Locate the cell with the specified text and output its [X, Y] center coordinate. 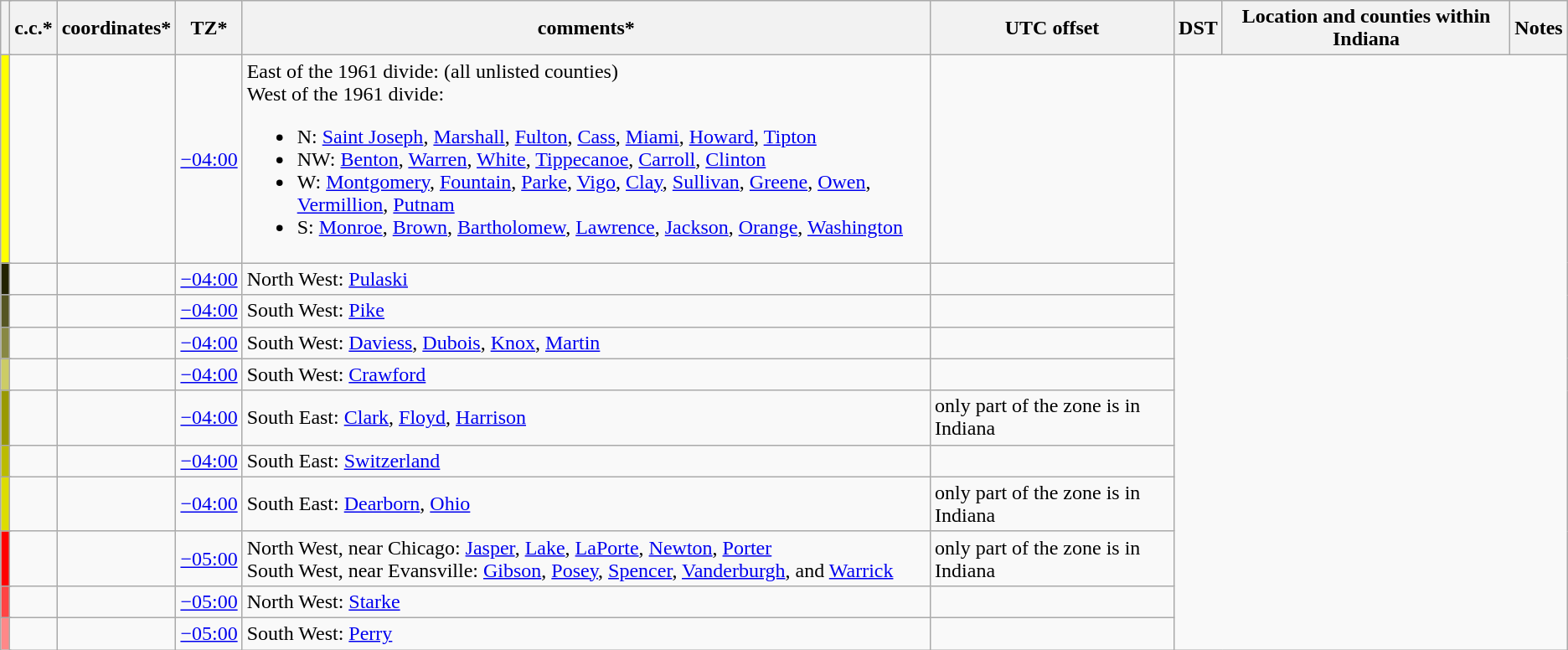
North West, near Chicago: Jasper, Lake, LaPorte, Newton, PorterSouth West, near Evansville: Gibson, Posey, Spencer, Vanderburgh, and Warrick [586, 558]
South East: Switzerland [586, 461]
South West: Perry [586, 633]
DST [1199, 28]
TZ* [209, 28]
North West: Starke [586, 601]
South East: Clark, Floyd, Harrison [586, 417]
North West: Pulaski [586, 279]
UTC offset [1052, 28]
coordinates* [116, 28]
c.c.* [34, 28]
Notes [1539, 28]
South West: Crawford [586, 374]
Location and counties within Indiana [1366, 28]
South West: Daviess, Dubois, Knox, Martin [586, 343]
comments* [586, 28]
South East: Dearborn, Ohio [586, 504]
South West: Pike [586, 311]
